Detect which cell encompasses the target text, then output its [x, y] center coordinate. 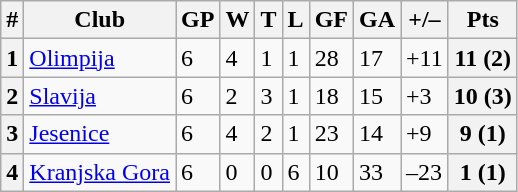
17 [376, 58]
+11 [425, 58]
Kranjska Gora [100, 172]
10 (3) [482, 96]
10 [331, 172]
–23 [425, 172]
33 [376, 172]
1 (1) [482, 172]
# [12, 20]
Slavija [100, 96]
14 [376, 134]
15 [376, 96]
Olimpija [100, 58]
11 (2) [482, 58]
+3 [425, 96]
9 (1) [482, 134]
28 [331, 58]
GF [331, 20]
Club [100, 20]
+9 [425, 134]
W [238, 20]
GP [198, 20]
T [268, 20]
Jesenice [100, 134]
+/– [425, 20]
GA [376, 20]
23 [331, 134]
L [296, 20]
Pts [482, 20]
18 [331, 96]
